For the text-containing cell, return its midpoint in (X, Y) coordinate format. 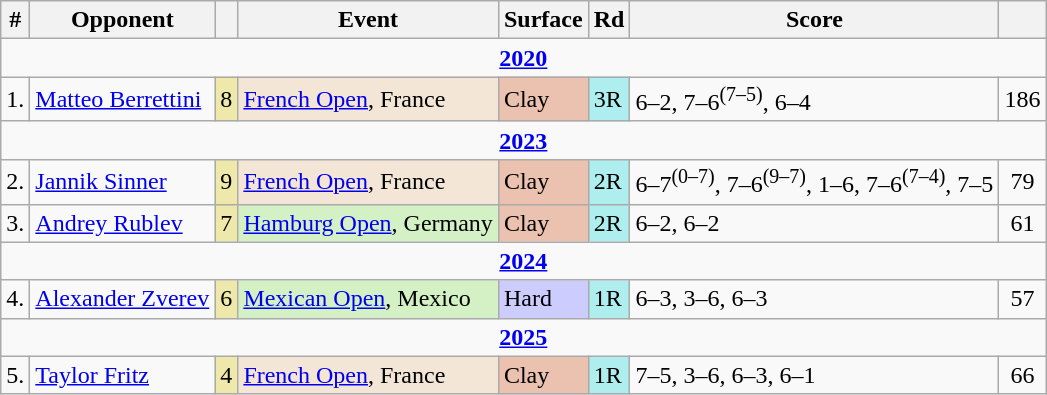
66 (1022, 375)
2024 (524, 261)
3. (16, 223)
Event (368, 20)
6–7(0–7), 7–6(9–7), 1–6, 7–6(7–4), 7–5 (814, 182)
Matteo Berrettini (122, 100)
2023 (524, 140)
Opponent (122, 20)
Taylor Fritz (122, 375)
2020 (524, 58)
61 (1022, 223)
Score (814, 20)
7 (226, 223)
4. (16, 299)
5. (16, 375)
Jannik Sinner (122, 182)
8 (226, 100)
6–3, 3–6, 6–3 (814, 299)
1. (16, 100)
Hamburg Open, Germany (368, 223)
Surface (543, 20)
3R (609, 100)
6 (226, 299)
7–5, 3–6, 6–3, 6–1 (814, 375)
4 (226, 375)
2025 (524, 337)
6–2, 6–2 (814, 223)
Andrey Rublev (122, 223)
186 (1022, 100)
57 (1022, 299)
79 (1022, 182)
6–2, 7–6(7–5), 6–4 (814, 100)
Hard (543, 299)
2. (16, 182)
9 (226, 182)
# (16, 20)
Alexander Zverev (122, 299)
Rd (609, 20)
Mexican Open, Mexico (368, 299)
